Determine the (x, y) coordinate at the center of the cell enclosing the given text.  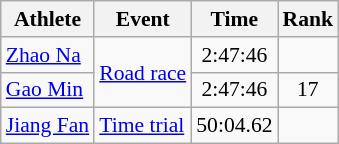
Athlete (48, 19)
Jiang Fan (48, 126)
Time trial (142, 126)
17 (308, 90)
Gao Min (48, 90)
Road race (142, 72)
Rank (308, 19)
Zhao Na (48, 55)
Time (234, 19)
50:04.62 (234, 126)
Event (142, 19)
